Determine the (x, y) coordinate at the center of the cell enclosing the given text.  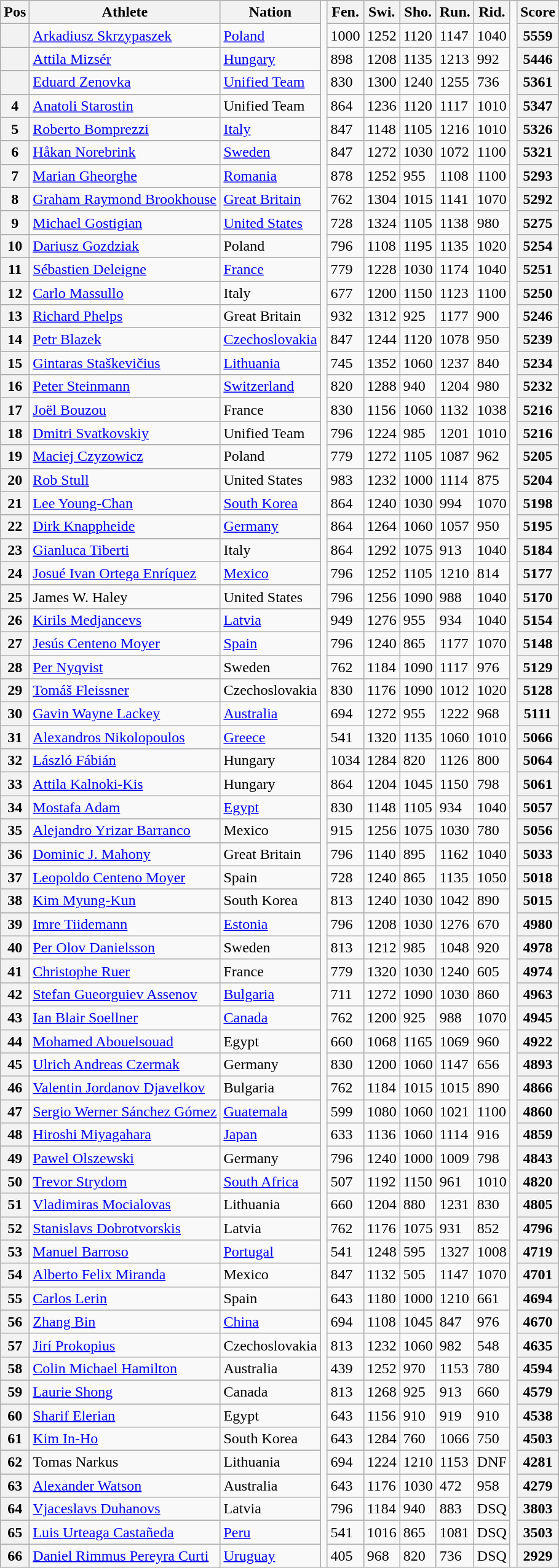
5177 (537, 573)
1212 (381, 947)
1304 (381, 199)
1138 (455, 222)
Carlos Lerin (125, 1298)
880 (418, 1205)
Manuel Barroso (125, 1252)
745 (346, 363)
960 (492, 1041)
5 (15, 129)
1324 (381, 222)
Hiroshi Miyagahara (125, 1135)
4579 (537, 1392)
58 (15, 1368)
47 (15, 1111)
23 (15, 550)
László Fábián (125, 761)
677 (346, 293)
5292 (537, 199)
Estonia (271, 924)
661 (492, 1298)
24 (15, 573)
4805 (537, 1205)
11 (15, 269)
Alejandro Yrizar Barranco (125, 831)
26 (15, 620)
15 (15, 363)
505 (418, 1275)
4974 (537, 971)
1174 (455, 269)
4945 (537, 1017)
4980 (537, 924)
59 (15, 1392)
4922 (537, 1041)
932 (346, 316)
48 (15, 1135)
5128 (537, 691)
472 (455, 1486)
4279 (537, 1486)
Carlo Massullo (125, 293)
3503 (537, 1532)
507 (346, 1182)
9 (15, 222)
920 (492, 947)
Vladimiras Mocialovas (125, 1205)
1140 (381, 854)
25 (15, 597)
994 (455, 503)
Kim Myung-Kun (125, 901)
65 (15, 1532)
605 (492, 971)
1268 (381, 1392)
Maciej Czyzowicz (125, 457)
4963 (537, 994)
Alexander Watson (125, 1486)
1008 (492, 1252)
64 (15, 1509)
4860 (537, 1111)
Tomáš Fleissner (125, 691)
Swi. (381, 12)
22 (15, 527)
40 (15, 947)
5326 (537, 129)
1180 (381, 1298)
852 (492, 1228)
31 (15, 737)
28 (15, 667)
13 (15, 316)
860 (492, 994)
750 (492, 1439)
Jesús Centeno Moyer (125, 643)
5066 (537, 737)
Alberto Felix Miranda (125, 1275)
5015 (537, 901)
548 (492, 1345)
1165 (418, 1041)
439 (346, 1368)
1042 (455, 901)
4843 (537, 1158)
5057 (537, 807)
Score (537, 12)
Luis Urteaga Castañeda (125, 1532)
814 (492, 573)
Peru (271, 1532)
1126 (455, 761)
1201 (455, 433)
39 (15, 924)
1162 (455, 854)
1228 (381, 269)
5148 (537, 643)
42 (15, 994)
4893 (537, 1065)
1213 (455, 59)
1264 (381, 527)
7 (15, 176)
760 (418, 1439)
Kim In-Ho (125, 1439)
Marian Gheorghe (125, 176)
5064 (537, 761)
Valentin Jordanov Djavelkov (125, 1088)
595 (418, 1252)
50 (15, 1182)
5254 (537, 246)
Roberto Bomprezzi (125, 129)
949 (346, 620)
Switzerland (271, 386)
Joël Bouzou (125, 410)
4866 (537, 1088)
5251 (537, 269)
41 (15, 971)
4594 (537, 1368)
962 (492, 457)
Greece (271, 737)
405 (346, 1556)
5056 (537, 831)
Josué Ivan Ortega Enríquez (125, 573)
1300 (381, 82)
Kirils Medjancevs (125, 620)
54 (15, 1275)
45 (15, 1065)
5293 (537, 176)
12 (15, 293)
21 (15, 503)
5198 (537, 503)
55 (15, 1298)
656 (492, 1065)
5195 (537, 527)
Imre Tiidemann (125, 924)
Dmitri Svatkovskiy (125, 433)
1081 (455, 1532)
1048 (455, 947)
5184 (537, 550)
18 (15, 433)
1255 (455, 82)
Anatoli Starostin (125, 106)
898 (346, 59)
931 (455, 1228)
Athlete (125, 12)
Japan (271, 1135)
4978 (537, 947)
1236 (381, 106)
5154 (537, 620)
1050 (492, 877)
Sergio Werner Sánchez Gómez (125, 1111)
61 (15, 1439)
32 (15, 761)
Tomas Narkus (125, 1462)
Graham Raymond Brookhouse (125, 199)
Eduard Zenovka (125, 82)
Dominic J. Mahony (125, 854)
6 (15, 152)
883 (455, 1509)
1192 (381, 1182)
63 (15, 1486)
1248 (381, 1252)
5234 (537, 363)
4538 (537, 1415)
599 (346, 1111)
900 (492, 316)
Mohamed Abouelsouad (125, 1041)
Håkan Norebrink (125, 152)
2929 (537, 1556)
1312 (381, 316)
1021 (455, 1111)
Lee Young-Chan (125, 503)
Ian Blair Soellner (125, 1017)
1237 (455, 363)
Attila Mizsér (125, 59)
DNF (492, 1462)
South Africa (271, 1182)
Gavin Wayne Lackey (125, 714)
66 (15, 1556)
992 (492, 59)
1123 (455, 293)
52 (15, 1228)
1352 (381, 363)
Nation (271, 12)
961 (455, 1182)
Petr Blazek (125, 340)
1009 (455, 1158)
895 (418, 854)
Pawel Olszewski (125, 1158)
1012 (455, 691)
800 (492, 761)
Alexandros Nikolopoulos (125, 737)
5204 (537, 480)
Vjaceslavs Duhanovs (125, 1509)
5361 (537, 82)
5170 (537, 597)
1069 (455, 1041)
916 (492, 1135)
Michael Gostigian (125, 222)
Leopoldo Centeno Moyer (125, 877)
4503 (537, 1439)
Uruguay (271, 1556)
5559 (537, 36)
5246 (537, 316)
970 (418, 1368)
4719 (537, 1252)
49 (15, 1158)
1231 (455, 1205)
Gintaras Staškevičius (125, 363)
Romania (271, 176)
3803 (537, 1509)
5347 (537, 106)
44 (15, 1041)
Portugal (271, 1252)
1068 (381, 1041)
711 (346, 994)
1016 (381, 1532)
Per Nyqvist (125, 667)
4796 (537, 1228)
5061 (537, 784)
4635 (537, 1345)
4694 (537, 1298)
5446 (537, 59)
20 (15, 480)
Attila Kalnoki-Kis (125, 784)
Rob Stull (125, 480)
Laurie Shong (125, 1392)
1087 (455, 457)
1216 (455, 129)
1195 (418, 246)
1244 (381, 340)
1066 (455, 1439)
Zhang Bin (125, 1322)
19 (15, 457)
Sébastien Deleigne (125, 269)
Stanislavs Dobrotvorskis (125, 1228)
Per Olov Danielsson (125, 947)
Fen. (346, 12)
Christophe Ruer (125, 971)
35 (15, 831)
5250 (537, 293)
670 (492, 924)
5205 (537, 457)
51 (15, 1205)
5129 (537, 667)
57 (15, 1345)
46 (15, 1088)
38 (15, 901)
Dariusz Gozdziak (125, 246)
633 (346, 1135)
30 (15, 714)
China (271, 1322)
29 (15, 691)
Trevor Strydom (125, 1182)
Daniel Rimmus Pereyra Curti (125, 1556)
James W. Haley (125, 597)
Jirí Prokopius (125, 1345)
5232 (537, 386)
Rid. (492, 12)
5239 (537, 340)
1038 (492, 410)
1292 (381, 550)
17 (15, 410)
60 (15, 1415)
4281 (537, 1462)
10 (15, 246)
1136 (381, 1135)
1034 (346, 761)
Dirk Knappheide (125, 527)
37 (15, 877)
Guatemala (271, 1111)
1222 (455, 714)
36 (15, 854)
1080 (381, 1111)
Stefan Gueorguiev Assenov (125, 994)
1078 (455, 340)
62 (15, 1462)
Richard Phelps (125, 316)
915 (346, 831)
4701 (537, 1275)
33 (15, 784)
Gianluca Tiberti (125, 550)
Peter Steinmann (125, 386)
958 (492, 1486)
982 (455, 1345)
5321 (537, 152)
4820 (537, 1182)
Colin Michael Hamilton (125, 1368)
919 (455, 1415)
1327 (455, 1252)
14 (15, 340)
5111 (537, 714)
840 (492, 363)
1057 (455, 527)
16 (15, 386)
Arkadiusz Skrzypaszek (125, 36)
27 (15, 643)
4670 (537, 1322)
56 (15, 1322)
878 (346, 176)
5275 (537, 222)
Sharif Elerian (125, 1415)
Run. (455, 12)
5033 (537, 854)
4 (15, 106)
1072 (455, 152)
53 (15, 1252)
1141 (455, 199)
Ulrich Andreas Czermak (125, 1065)
983 (346, 480)
8 (15, 199)
Mostafa Adam (125, 807)
34 (15, 807)
Pos (15, 12)
4859 (537, 1135)
43 (15, 1017)
1288 (381, 386)
Sho. (418, 12)
875 (492, 480)
5018 (537, 877)
